Identify which cell holds the provided text, then report its (x, y) central coordinate. 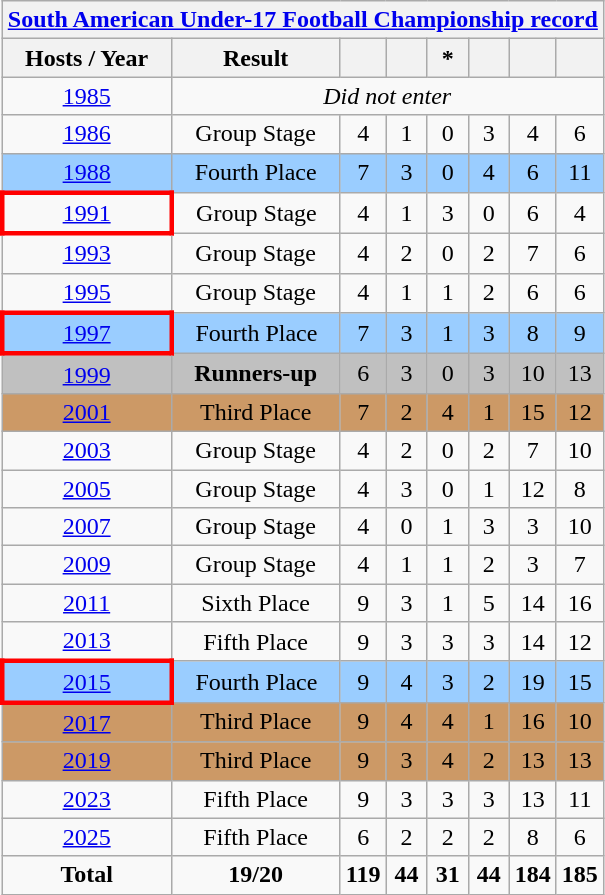
1993 (86, 254)
2001 (86, 412)
South American Under-17 Football Championship record (302, 20)
2005 (86, 489)
5 (488, 603)
Sixth Place (256, 603)
185 (580, 875)
2023 (86, 799)
19/20 (256, 875)
Total (86, 875)
Hosts / Year (86, 58)
2011 (86, 603)
2013 (86, 642)
1985 (86, 96)
2019 (86, 761)
2017 (86, 722)
119 (363, 875)
1997 (86, 334)
2009 (86, 565)
184 (532, 875)
2025 (86, 837)
* (448, 58)
1986 (86, 134)
1991 (86, 214)
2003 (86, 450)
19 (532, 682)
1999 (86, 374)
1988 (86, 173)
Result (256, 58)
2015 (86, 682)
2007 (86, 527)
1995 (86, 293)
Runners-up (256, 374)
31 (448, 875)
Did not enter (387, 96)
